Capture the cell that displays the provided text and extract its [X, Y] central coordinate. 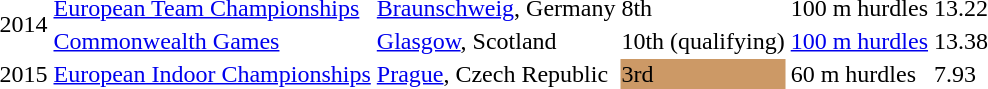
100 m hurdles [859, 41]
Glasgow, Scotland [496, 41]
Prague, Czech Republic [496, 74]
European Indoor Championships [212, 74]
10th (qualifying) [703, 41]
60 m hurdles [859, 74]
3rd [703, 74]
Commonwealth Games [212, 41]
